Provide the (X, Y) coordinate of the cell's center where the given text is located.  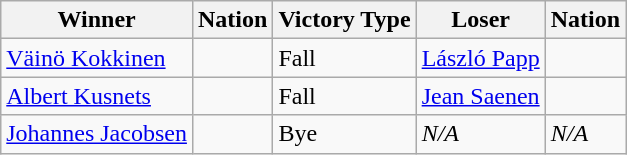
Bye (344, 134)
Jean Saenen (480, 96)
Johannes Jacobsen (97, 134)
László Papp (480, 58)
Winner (97, 20)
Väinö Kokkinen (97, 58)
Albert Kusnets (97, 96)
Victory Type (344, 20)
Loser (480, 20)
